Scan for the cell matching the given text and deliver its [x, y] coordinate at center. 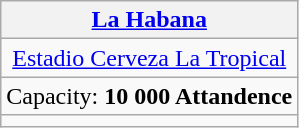
La Habana [150, 20]
Capacity: 10 000 Attandence [150, 96]
Estadio Cerveza La Tropical [150, 58]
